Pinpoint the cell where the given text exists, returning its [x, y] midpoint coordinate. 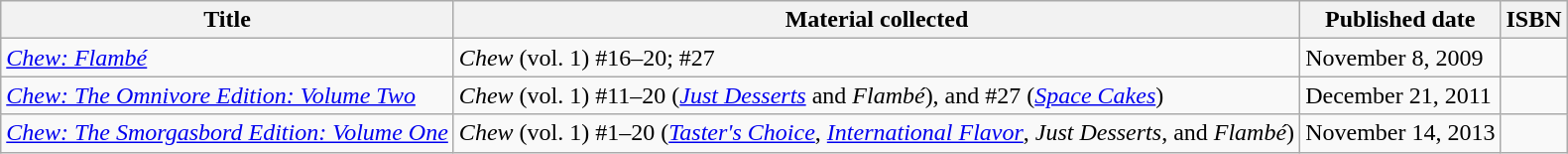
Chew: The Smorgasbord Edition: Volume One [228, 133]
Chew (vol. 1) #11–20 (Just Desserts and Flambé), and #27 (Space Cakes) [877, 95]
Title [228, 20]
Chew (vol. 1) #1–20 (Taster's Choice, International Flavor, Just Desserts, and Flambé) [877, 133]
December 21, 2011 [1400, 95]
Chew (vol. 1) #16–20; #27 [877, 58]
Published date [1400, 20]
ISBN [1533, 20]
Material collected [877, 20]
November 8, 2009 [1400, 58]
Chew: Flambé [228, 58]
Chew: The Omnivore Edition: Volume Two [228, 95]
November 14, 2013 [1400, 133]
